Output the [X, Y] coordinate of the center of the cell containing the given text.  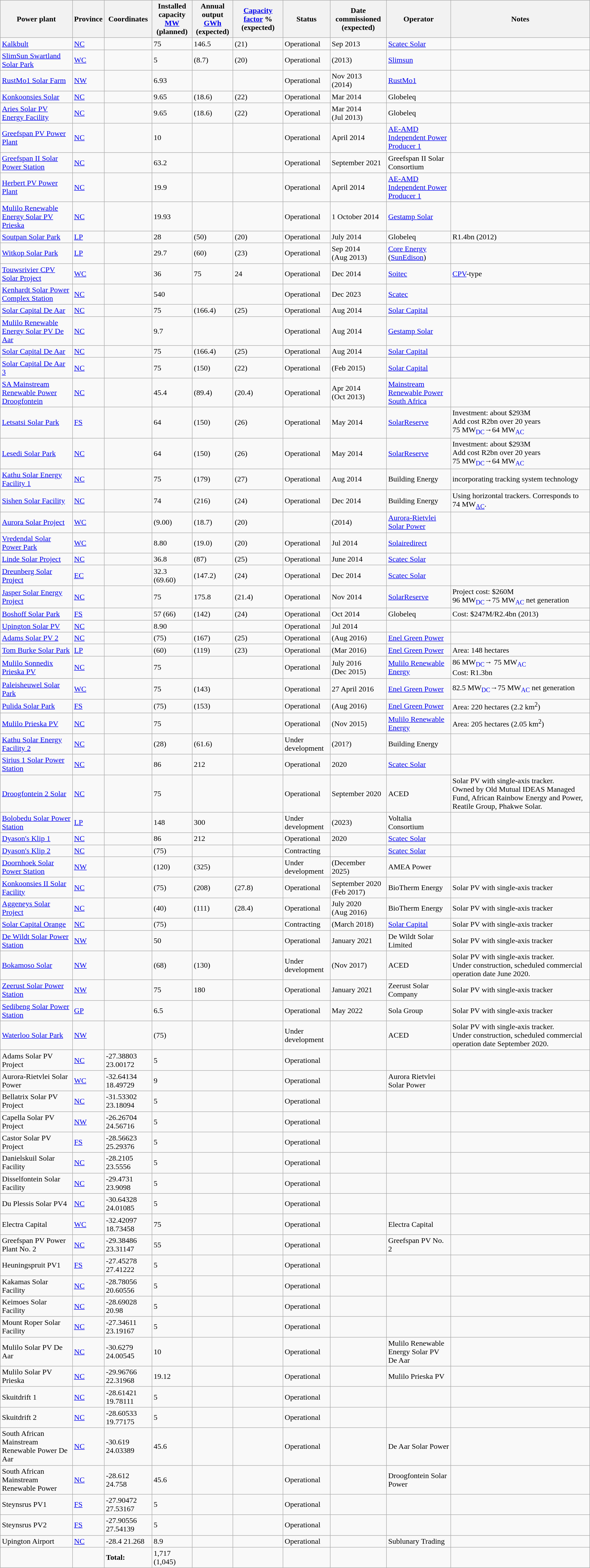
-32.64134 18.49729 [128, 1081]
Sep 2014(Aug 2013) [358, 253]
Zeerust Solar Power Station [37, 990]
Soutpan Solar Park [37, 237]
(61.6) [213, 744]
Steynsrus PV2 [37, 1525]
Area: 205 hectares (2.05 km2) [520, 723]
Mulilo Renewable Energy Solar PV Prieska [37, 216]
Konkoonsies Solar [37, 97]
27 April 2016 [358, 689]
Solar PV with single-axis tracker. Owned by Old Mutual IDEAS Managed Fund, African Rainbow Energy and Power, Reatile Group, Phakwe Solar. [520, 793]
RustMo1 [419, 81]
Solar PV with single-axis tracker.Under construction, scheduled commercial operation date September 2020. [520, 1035]
Kenhardt Solar Power Complex Station [37, 294]
July 2016(Dec 2015) [358, 667]
Capella Solar PV Project [37, 1122]
(130) [213, 965]
Total: [128, 1558]
(March 2018) [358, 924]
-27.90472 27.53167 [128, 1505]
De Aar Solar Power [419, 1447]
Upington Airport [37, 1541]
(2014) [358, 522]
Greefspan II Solar Power Station [37, 163]
incorporating tracking system technology [520, 479]
Power plant [37, 19]
-28.61421 19.78111 [128, 1397]
(325) [213, 867]
(2023) [358, 822]
-29.4731 23.9098 [128, 1183]
-28.612 24.758 [128, 1480]
Droogfontein Solar Power [419, 1480]
(201?) [358, 744]
45.4 [172, 393]
Soitec [419, 274]
Danielskuil Solar Facility [37, 1163]
Kathu Solar Energy Facility 2 [37, 744]
De Wildt Solar Limited [419, 941]
Mar 2014(Jul 2013) [358, 113]
(28.4) [258, 908]
(68) [172, 965]
Tom Burke Solar Park [37, 650]
-29.96766 22.31968 [128, 1377]
19.9 [172, 187]
South African Mainstream Renewable Power De Aar [37, 1447]
180 [213, 990]
September 2020(Feb 2017) [358, 887]
540 [172, 294]
Witkop Solar Park [37, 253]
57 (66) [172, 614]
148 [172, 822]
19.93 [172, 216]
Mulilo Solar PV De Aar [37, 1352]
(120) [172, 867]
55 [172, 1245]
Operator [419, 19]
CPV-type [520, 274]
Zeerust Solar Company [419, 990]
-27.90556 27.54139 [128, 1525]
Dreunberg Solar Project [37, 575]
-27.45278 27.41222 [128, 1265]
GP [88, 1011]
EC [88, 575]
Kalkbult [37, 44]
86 MWDC→ 75 MWACCost: R1.3bn [520, 667]
(18.7) [213, 522]
(19.0) [213, 543]
July 2014 [358, 237]
-27.34611 23.19167 [128, 1327]
Solar Capital Orange [37, 924]
(21.4) [258, 597]
Notes [520, 19]
Skuitdrift 2 [37, 1418]
-28.78056 20.60556 [128, 1286]
Konkoonsies II Solar Facility [37, 887]
(50) [213, 237]
(2013) [358, 60]
(Feb 2015) [358, 368]
(40) [172, 908]
300 [213, 822]
19.12 [172, 1377]
-32.42097 18.73458 [128, 1224]
Waterloo Solar Park [37, 1035]
(143) [213, 689]
(Nov 2015) [358, 723]
(9.00) [172, 522]
May 2022 [358, 1011]
32.3 (69.60) [172, 575]
SA Mainstream Renewable Power Droogfontein [37, 393]
Greefspan II Solar Consortium [419, 163]
8.9 [172, 1541]
(147.2) [213, 575]
Bellatrix Solar PV Project [37, 1101]
Droogfontein 2 Solar [37, 793]
36.8 [172, 559]
(89.4) [213, 393]
Letsatsi Solar Park [37, 423]
Using horizontal trackers. Corresponds to 74 MWAC. [520, 501]
-28.56623 25.29376 [128, 1142]
6.93 [172, 81]
Mar 2014 [358, 97]
1 October 2014 [358, 216]
(20.4) [258, 393]
Jasper Solar Energy Project [37, 597]
Bokamoso Solar [37, 965]
-29.38486 23.31147 [128, 1245]
29.7 [172, 253]
36 [172, 274]
Coordinates [128, 19]
63.2 [172, 163]
74 [172, 501]
Greefspan PV Power Plant [37, 138]
Datecommissioned (expected) [358, 19]
(216) [213, 501]
(142) [213, 614]
Herbert PV Power Plant [37, 187]
June 2014 [358, 559]
(Mar 2016) [358, 650]
Castor Solar PV Project [37, 1142]
Aurora Solar Project [37, 522]
Kathu Solar Energy Facility 1 [37, 479]
50 [172, 941]
Sep 2013 [358, 44]
-31.53302 23.18094 [128, 1101]
Sishen Solar Facility [37, 501]
9.7 [172, 331]
146.5 [213, 44]
24 [258, 274]
September 2020 [358, 793]
Lesedi Solar Park [37, 453]
Capacity factor % (expected) [258, 19]
Slimsun [419, 60]
Adams Solar PV 2 [37, 638]
Aries Solar PV Energy Facility [37, 113]
Apr 2014(Oct 2013) [358, 393]
(167) [213, 638]
Area: 220 hectares (2.2 km2) [520, 706]
(27) [258, 479]
Du Plessis Solar PV4 [37, 1204]
Skuitdrift 1 [37, 1397]
-28.4 21.268 [128, 1541]
Oct 2014 [358, 614]
175.8 [213, 597]
Sirius 1 Solar Power Station [37, 764]
Heuningspruit PV1 [37, 1265]
Sedibeng Solar Power Station [37, 1011]
Annual outputGWh (expected) [213, 19]
-30.619 24.03389 [128, 1447]
Sola Group [419, 1011]
-30.64328 24.01085 [128, 1204]
(8.7) [213, 60]
Dec 2023 [358, 294]
(Nov 2017) [358, 965]
(119) [213, 650]
Nov 2013(2014) [358, 81]
RustMo1 Solar Farm [37, 81]
-28.60533 19.77175 [128, 1418]
Pulida Solar Park [37, 706]
Solar PV with single-axis tracker.Under construction, scheduled commercial operation date June 2020. [520, 965]
(179) [213, 479]
Kakamas Solar Facility [37, 1286]
Disselfontein Solar Facility [37, 1183]
SlimSun Swartland Solar Park [37, 60]
AMEA Power [419, 867]
Aurora Rietvlei Solar Power [419, 1081]
82.5 MWDC→75 MWAC net generation [520, 689]
Bolobedu Solar Power Station [37, 822]
Status [306, 19]
28 [172, 237]
-28.69028 20.98 [128, 1307]
Province [88, 19]
Dyason's Klip 2 [37, 851]
September 2021 [358, 163]
Core Energy (SunEdison) [419, 253]
Steynsrus PV1 [37, 1505]
Touwsrivier CPV Solar Project [37, 274]
Aggeneys Solar Project [37, 908]
July 2020(Aug 2016) [358, 908]
Solar Capital De Aar 3 [37, 368]
(27.8) [258, 887]
Solairedirect [419, 543]
R1.4bn (2012) [520, 237]
South African Mainstream Renewable Power [37, 1480]
(28) [172, 744]
Nov 2014 [358, 597]
Adams Solar PV Project [37, 1060]
-26.26704 24.56716 [128, 1122]
(87) [213, 559]
-27.38803 23.00172 [128, 1060]
Mulilo Solar PV Prieska [37, 1377]
Cost: $247M/R2.4bn (2013) [520, 614]
-28.2105 23.5556 [128, 1163]
-30.6279 24.00545 [128, 1352]
Mulilo Sonnedix Prieska PV [37, 667]
Project cost: $260M96 MWDC→75 MWAC net generation [520, 597]
9 [172, 1081]
Scatec [419, 294]
Dyason's Klip 1 [37, 839]
Installed capacityMW(planned) [172, 19]
Mainstream Renewable Power South Africa [419, 393]
Greefspan PV Power Plant No. 2 [37, 1245]
(21) [258, 44]
Linde Solar Project [37, 559]
De Wildt Solar Power Station [37, 941]
Vredendal Solar Power Park [37, 543]
Sublunary Trading [419, 1541]
(208) [213, 887]
Mount Roper Solar Facility [37, 1327]
Keimoes Solar Facility [37, 1307]
1,717 (1,045) [172, 1558]
Greefspan PV No. 2 [419, 1245]
(December 2025) [358, 867]
Upington Solar PV [37, 626]
(153) [213, 706]
8.90 [172, 626]
(111) [213, 908]
Voltalia Consortium [419, 822]
Boshoff Solar Park [37, 614]
6.5 [172, 1011]
Doornhoek Solar Power Station [37, 867]
Paleisheuwel Solar Park [37, 689]
Area: 148 hectares [520, 650]
8.80 [172, 543]
